For the text-containing cell, return its midpoint in (x, y) coordinate format. 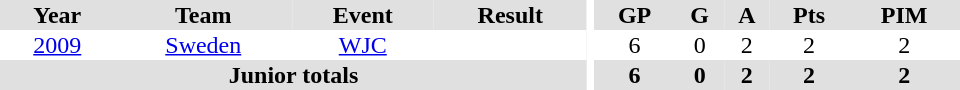
WJC (363, 45)
Year (58, 15)
Result (511, 15)
Pts (810, 15)
G (700, 15)
GP (635, 15)
PIM (904, 15)
A (747, 15)
Junior totals (294, 75)
Sweden (204, 45)
2009 (58, 45)
Team (204, 15)
Event (363, 15)
